Detect which cell encompasses the target text, then output its (X, Y) center coordinate. 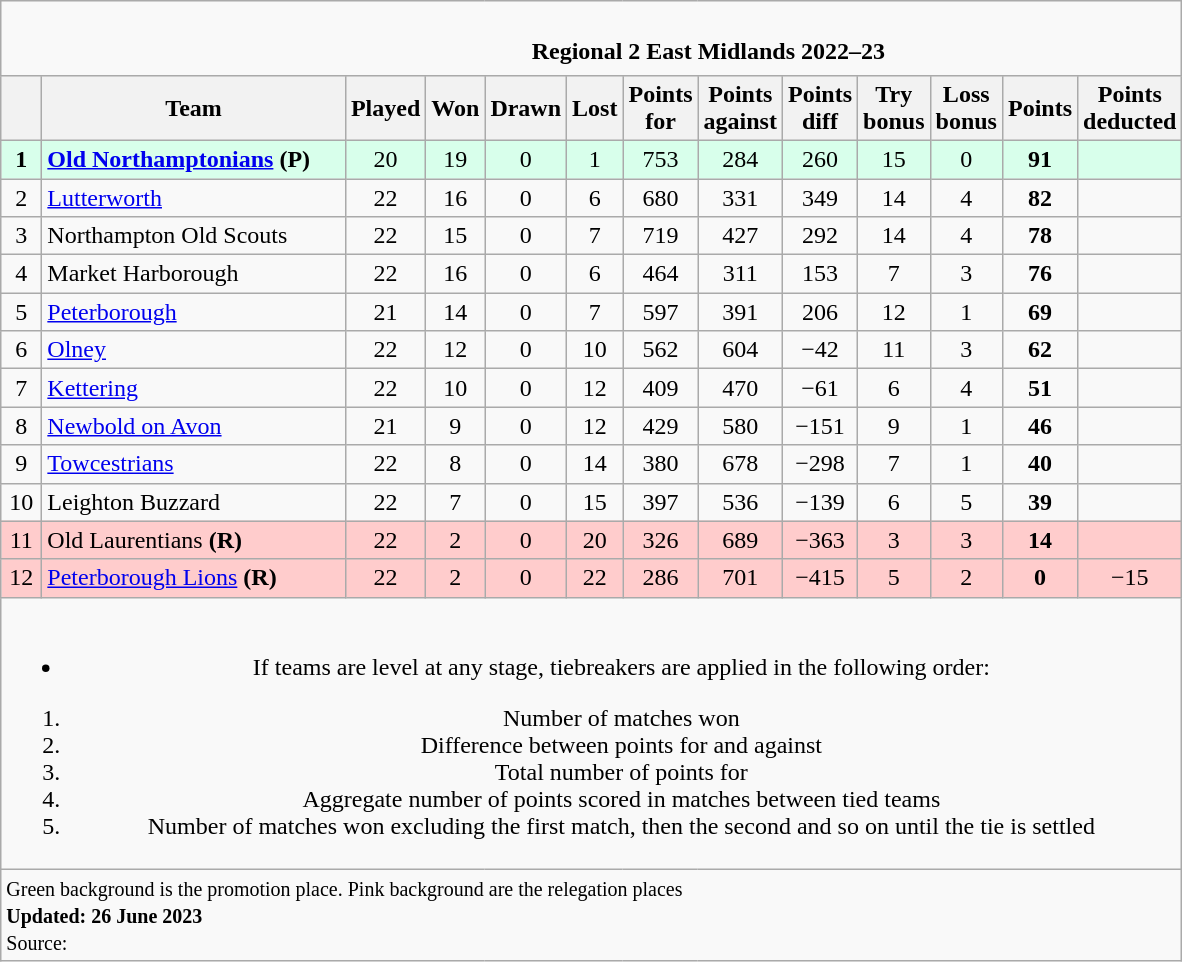
Northampton Old Scouts (194, 236)
51 (1040, 388)
39 (1040, 502)
464 (660, 274)
Peterborough (194, 312)
311 (740, 274)
470 (740, 388)
Market Harborough (194, 274)
40 (1040, 464)
Peterborough Lions (R) (194, 578)
82 (1040, 197)
Loss bonus (966, 108)
Old Laurentians (R) (194, 540)
284 (740, 159)
−415 (820, 578)
−139 (820, 502)
753 (660, 159)
Points diff (820, 108)
Points deducted (1130, 108)
91 (1040, 159)
−298 (820, 464)
Points (1040, 108)
62 (1040, 350)
Points against (740, 108)
391 (740, 312)
Won (456, 108)
206 (820, 312)
Kettering (194, 388)
678 (740, 464)
Green background is the promotion place. Pink background are the relegation places Updated: 26 June 2023Source: (592, 915)
Old Northamptonians (P) (194, 159)
Points for (660, 108)
−151 (820, 426)
Olney (194, 350)
69 (1040, 312)
580 (740, 426)
−363 (820, 540)
260 (820, 159)
76 (1040, 274)
397 (660, 502)
604 (740, 350)
Towcestrians (194, 464)
719 (660, 236)
78 (1040, 236)
536 (740, 502)
Leighton Buzzard (194, 502)
153 (820, 274)
Lutterworth (194, 197)
409 (660, 388)
Team (194, 108)
326 (660, 540)
680 (660, 197)
689 (740, 540)
562 (660, 350)
Played (385, 108)
701 (740, 578)
597 (660, 312)
−15 (1130, 578)
286 (660, 578)
Drawn (526, 108)
−61 (820, 388)
−42 (820, 350)
380 (660, 464)
349 (820, 197)
Newbold on Avon (194, 426)
331 (740, 197)
19 (456, 159)
427 (740, 236)
429 (660, 426)
Lost (595, 108)
292 (820, 236)
46 (1040, 426)
Try bonus (894, 108)
